Determine the [X, Y] coordinate at the center of the cell enclosing the given text.  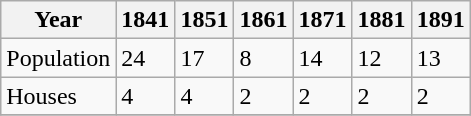
14 [322, 58]
Year [58, 20]
Population [58, 58]
1891 [440, 20]
1861 [264, 20]
24 [146, 58]
1871 [322, 20]
1881 [382, 20]
8 [264, 58]
1851 [204, 20]
1841 [146, 20]
13 [440, 58]
12 [382, 58]
17 [204, 58]
Houses [58, 96]
